Return [X, Y] of the center of cell containing provided text 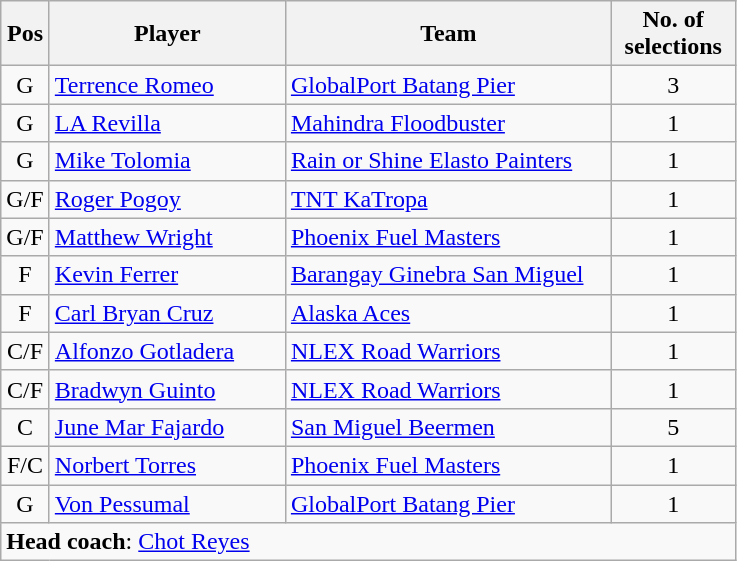
Carl Bryan Cruz [167, 313]
June Mar Fajardo [167, 427]
Alaska Aces [448, 313]
3 [673, 85]
Mahindra Floodbuster [448, 123]
Pos [26, 34]
TNT KaTropa [448, 199]
Team [448, 34]
Head coach: Chot Reyes [368, 542]
Terrence Romeo [167, 85]
5 [673, 427]
Player [167, 34]
F/C [26, 465]
Alfonzo Gotladera [167, 351]
Rain or Shine Elasto Painters [448, 161]
Kevin Ferrer [167, 275]
Matthew Wright [167, 237]
San Miguel Beermen [448, 427]
Roger Pogoy [167, 199]
No. of selections [673, 34]
C [26, 427]
Barangay Ginebra San Miguel [448, 275]
Norbert Torres [167, 465]
Von Pessumal [167, 503]
Bradwyn Guinto [167, 389]
LA Revilla [167, 123]
Mike Tolomia [167, 161]
